Find where the given text appears and provide that cell's center as [X, Y] coordinate. 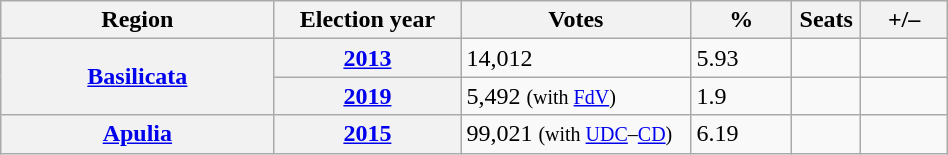
Basilicata [138, 77]
5,492 (with FdV) [576, 96]
Election year [368, 20]
2015 [368, 134]
2019 [368, 96]
99,021 (with UDC–CD) [576, 134]
5.93 [742, 58]
Apulia [138, 134]
6.19 [742, 134]
Seats [826, 20]
% [742, 20]
14,012 [576, 58]
2013 [368, 58]
Votes [576, 20]
+/– [904, 20]
1.9 [742, 96]
Region [138, 20]
